For the text-containing cell, return its midpoint in (X, Y) coordinate format. 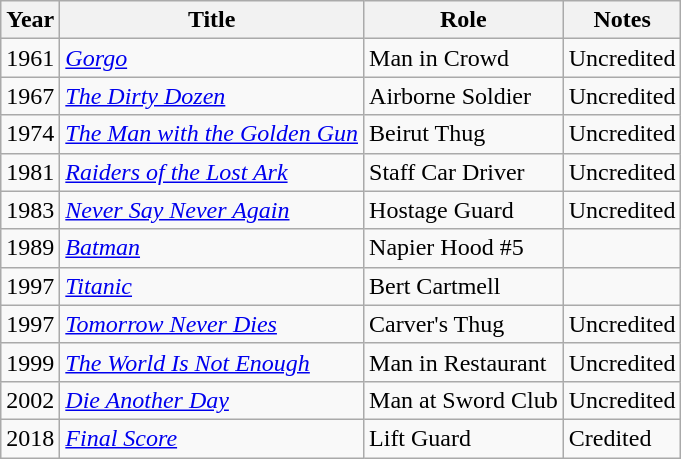
1967 (30, 96)
Credited (622, 438)
The Dirty Dozen (212, 96)
Year (30, 20)
1981 (30, 172)
1999 (30, 362)
Tomorrow Never Dies (212, 324)
1961 (30, 58)
1974 (30, 134)
2018 (30, 438)
Titanic (212, 286)
Hostage Guard (464, 210)
The Man with the Golden Gun (212, 134)
Title (212, 20)
Die Another Day (212, 400)
Gorgo (212, 58)
2002 (30, 400)
Batman (212, 248)
Man in Crowd (464, 58)
Lift Guard (464, 438)
Man at Sword Club (464, 400)
Final Score (212, 438)
Carver's Thug (464, 324)
Beirut Thug (464, 134)
Man in Restaurant (464, 362)
Never Say Never Again (212, 210)
Bert Cartmell (464, 286)
Napier Hood #5 (464, 248)
Notes (622, 20)
1983 (30, 210)
Staff Car Driver (464, 172)
Raiders of the Lost Ark (212, 172)
Role (464, 20)
The World Is Not Enough (212, 362)
Airborne Soldier (464, 96)
1989 (30, 248)
